Return the (X, Y) coordinate for the center point of the cell that contains the specified text.  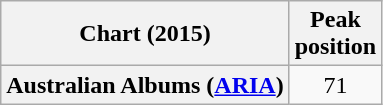
Peakposition (335, 34)
Chart (2015) (145, 34)
Australian Albums (ARIA) (145, 85)
71 (335, 85)
